Scan for the cell matching the given text and deliver its (X, Y) coordinate at center. 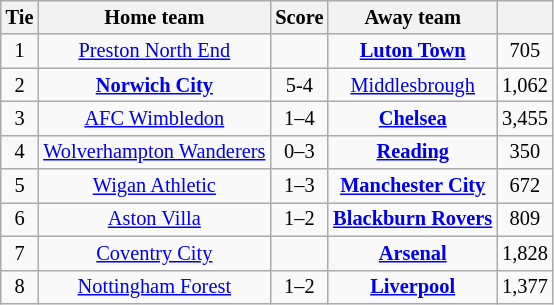
Norwich City (154, 85)
672 (525, 186)
Coventry City (154, 253)
3 (20, 118)
Score (299, 17)
Reading (412, 152)
8 (20, 287)
Blackburn Rovers (412, 219)
1,377 (525, 287)
Home team (154, 17)
5 (20, 186)
Aston Villa (154, 219)
0–3 (299, 152)
3,455 (525, 118)
Chelsea (412, 118)
Preston North End (154, 51)
Middlesbrough (412, 85)
1–4 (299, 118)
5-4 (299, 85)
Wigan Athletic (154, 186)
809 (525, 219)
Arsenal (412, 253)
AFC Wimbledon (154, 118)
7 (20, 253)
Tie (20, 17)
Away team (412, 17)
1–3 (299, 186)
350 (525, 152)
1,828 (525, 253)
2 (20, 85)
Manchester City (412, 186)
Liverpool (412, 287)
1 (20, 51)
Luton Town (412, 51)
705 (525, 51)
Nottingham Forest (154, 287)
4 (20, 152)
1,062 (525, 85)
Wolverhampton Wanderers (154, 152)
6 (20, 219)
